Capture the cell that displays the provided text and extract its [x, y] central coordinate. 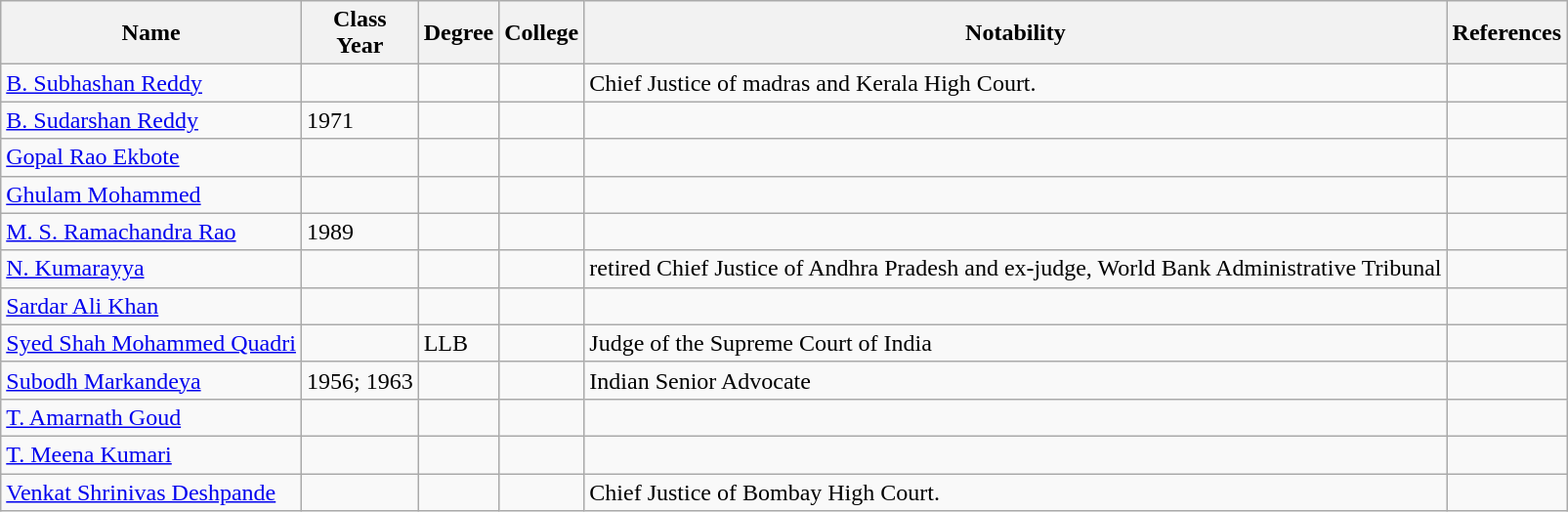
B. Subhashan Reddy [151, 83]
Judge of the Supreme Court of India [1016, 343]
Chief Justice of madras and Kerala High Court. [1016, 83]
Gopal Rao Ekbote [151, 157]
1971 [360, 120]
Notability [1016, 33]
Degree [459, 33]
References [1506, 33]
LLB [459, 343]
T. Meena Kumari [151, 454]
1956; 1963 [360, 380]
Name [151, 33]
retired Chief Justice of Andhra Pradesh and ex-judge, World Bank Administrative Tribunal [1016, 269]
T. Amarnath Goud [151, 417]
Syed Shah Mohammed Quadri [151, 343]
Ghulam Mohammed [151, 194]
Sardar Ali Khan [151, 306]
Venkat Shrinivas Deshpande [151, 491]
Chief Justice of Bombay High Court. [1016, 491]
B. Sudarshan Reddy [151, 120]
N. Kumarayya [151, 269]
College [541, 33]
M. S. Ramachandra Rao [151, 232]
ClassYear [360, 33]
Subodh Markandeya [151, 380]
Indian Senior Advocate [1016, 380]
1989 [360, 232]
